Identify which cell holds the provided text, then report its (x, y) central coordinate. 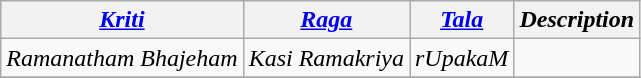
Kasi Ramakriya (326, 58)
Description (577, 20)
Kriti (122, 20)
Raga (326, 20)
Tala (462, 20)
Ramanatham Bhajeham (122, 58)
rUpakaM (462, 58)
